Detect which cell encompasses the target text, then output its [x, y] center coordinate. 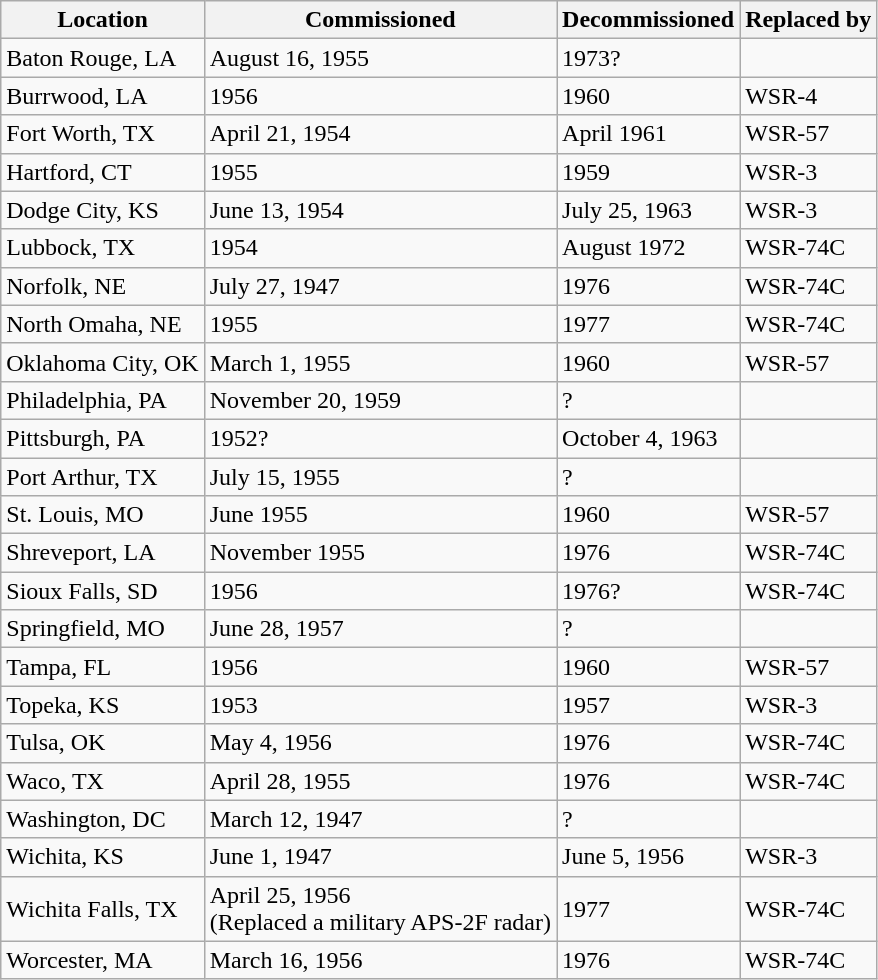
June 28, 1957 [380, 629]
Worcester, MA [102, 960]
Shreveport, LA [102, 553]
June 1955 [380, 515]
March 16, 1956 [380, 960]
Commissioned [380, 20]
May 4, 1956 [380, 743]
April 1961 [648, 134]
March 1, 1955 [380, 362]
Replaced by [808, 20]
Wichita Falls, TX [102, 908]
Lubbock, TX [102, 248]
June 5, 1956 [648, 857]
Fort Worth, TX [102, 134]
July 15, 1955 [380, 477]
Waco, TX [102, 781]
1952? [380, 438]
November 1955 [380, 553]
Pittsburgh, PA [102, 438]
June 1, 1947 [380, 857]
Topeka, KS [102, 705]
Wichita, KS [102, 857]
Dodge City, KS [102, 210]
Sioux Falls, SD [102, 591]
Burrwood, LA [102, 96]
June 13, 1954 [380, 210]
1957 [648, 705]
April 25, 1956(Replaced a military APS-2F radar) [380, 908]
July 25, 1963 [648, 210]
Port Arthur, TX [102, 477]
1953 [380, 705]
April 28, 1955 [380, 781]
Oklahoma City, OK [102, 362]
1954 [380, 248]
July 27, 1947 [380, 286]
August 16, 1955 [380, 58]
Hartford, CT [102, 172]
Washington, DC [102, 819]
April 21, 1954 [380, 134]
Decommissioned [648, 20]
Norfolk, NE [102, 286]
Location [102, 20]
1976? [648, 591]
October 4, 1963 [648, 438]
November 20, 1959 [380, 400]
Baton Rouge, LA [102, 58]
Tulsa, OK [102, 743]
North Omaha, NE [102, 324]
March 12, 1947 [380, 819]
Springfield, MO [102, 629]
Philadelphia, PA [102, 400]
St. Louis, MO [102, 515]
1959 [648, 172]
1973? [648, 58]
August 1972 [648, 248]
Tampa, FL [102, 667]
WSR-4 [808, 96]
